From the cell containing the given text, extract its center point as [x, y] coordinate. 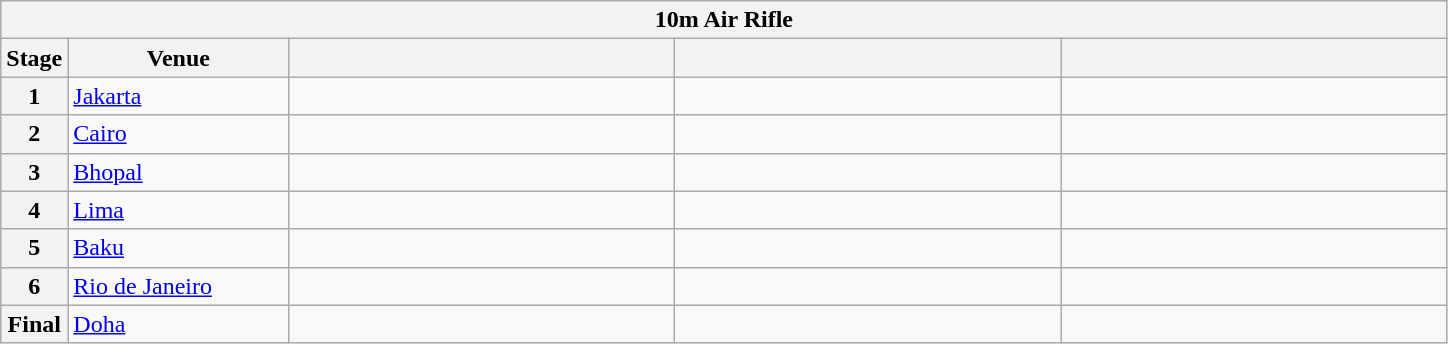
Rio de Janeiro [178, 286]
Lima [178, 210]
10m Air Rifle [724, 20]
Doha [178, 324]
3 [34, 172]
Bhopal [178, 172]
Final [34, 324]
1 [34, 96]
Jakarta [178, 96]
Stage [34, 58]
5 [34, 248]
Venue [178, 58]
4 [34, 210]
2 [34, 134]
Cairo [178, 134]
Baku [178, 248]
6 [34, 286]
